Provide the [x, y] coordinate of the cell's center where the given text is located.  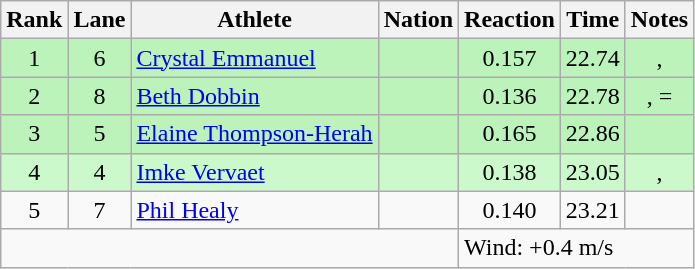
, = [659, 96]
0.165 [510, 134]
3 [34, 134]
7 [100, 210]
23.05 [592, 172]
1 [34, 58]
6 [100, 58]
Lane [100, 20]
0.157 [510, 58]
0.136 [510, 96]
Crystal Emmanuel [254, 58]
Time [592, 20]
Rank [34, 20]
0.138 [510, 172]
22.78 [592, 96]
Athlete [254, 20]
Imke Vervaet [254, 172]
Elaine Thompson-Herah [254, 134]
22.74 [592, 58]
2 [34, 96]
22.86 [592, 134]
8 [100, 96]
Wind: +0.4 m/s [576, 248]
Reaction [510, 20]
Beth Dobbin [254, 96]
Phil Healy [254, 210]
0.140 [510, 210]
Nation [418, 20]
Notes [659, 20]
23.21 [592, 210]
